Provide the (X, Y) coordinate of the cell's center where the given text is located.  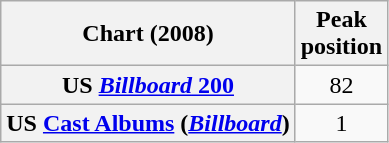
US Cast Albums (Billboard) (148, 123)
Chart (2008) (148, 34)
1 (341, 123)
82 (341, 85)
US Billboard 200 (148, 85)
Peakposition (341, 34)
